Extract the [X, Y] coordinate from the center of the cell holding the provided text.  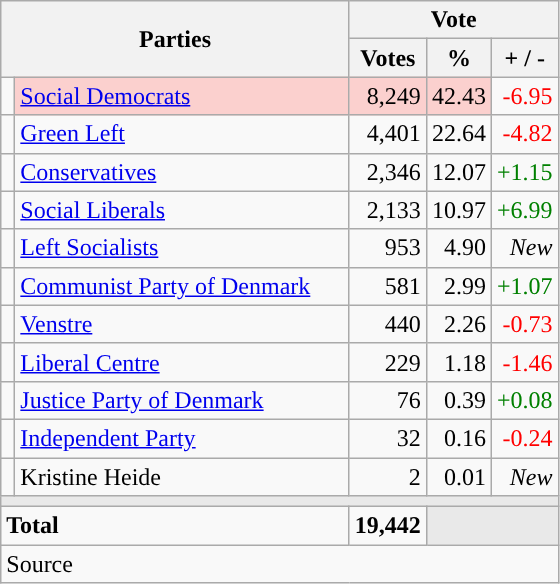
+ / - [524, 58]
12.07 [458, 172]
229 [388, 362]
2.99 [458, 286]
+0.08 [524, 400]
953 [388, 248]
Liberal Centre [182, 362]
Communist Party of Denmark [182, 286]
-6.95 [524, 96]
Vote [454, 20]
Kristine Heide [182, 477]
42.43 [458, 96]
Source [280, 564]
Conservatives [182, 172]
8,249 [388, 96]
2,133 [388, 210]
+1.15 [524, 172]
Independent Party [182, 438]
-0.73 [524, 324]
-0.24 [524, 438]
10.97 [458, 210]
2 [388, 477]
Social Democrats [182, 96]
% [458, 58]
Social Liberals [182, 210]
-4.82 [524, 134]
2.26 [458, 324]
Parties [176, 39]
0.01 [458, 477]
19,442 [388, 526]
Venstre [182, 324]
Justice Party of Denmark [182, 400]
+1.07 [524, 286]
581 [388, 286]
22.64 [458, 134]
1.18 [458, 362]
4.90 [458, 248]
76 [388, 400]
0.39 [458, 400]
-1.46 [524, 362]
+6.99 [524, 210]
Total [176, 526]
32 [388, 438]
Votes [388, 58]
4,401 [388, 134]
Green Left [182, 134]
440 [388, 324]
Left Socialists [182, 248]
0.16 [458, 438]
2,346 [388, 172]
